Extract the [x, y] coordinate from the center of the cell holding the provided text.  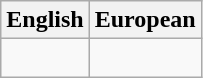
European [145, 20]
English [45, 20]
